Capture the cell that displays the provided text and extract its (X, Y) central coordinate. 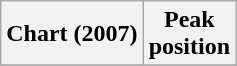
Chart (2007) (72, 34)
Peakposition (189, 34)
